Detect which cell encompasses the target text, then output its [x, y] center coordinate. 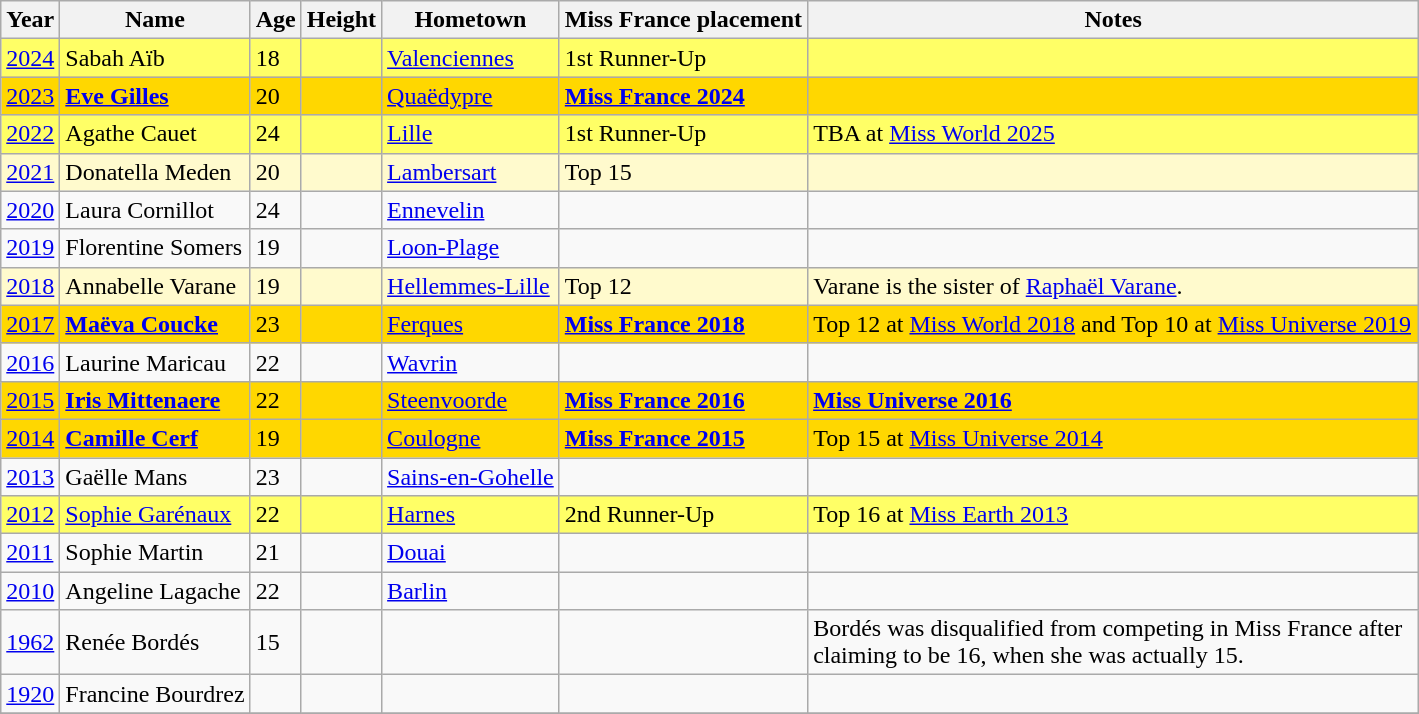
2022 [30, 134]
Iris Mittenaere [155, 400]
Miss France 2015 [683, 438]
Coulogne [471, 438]
Gaëlle Mans [155, 477]
Sabah Aïb [155, 58]
Notes [1114, 20]
Douai [471, 553]
Valenciennes [471, 58]
Barlin [471, 591]
Top 12 at Miss World 2018 and Top 10 at Miss Universe 2019 [1114, 324]
Harnes [471, 515]
2020 [30, 210]
2018 [30, 286]
Name [155, 20]
2013 [30, 477]
2015 [30, 400]
Lille [471, 134]
Varane is the sister of Raphaël Varane. [1114, 286]
Annabelle Varane [155, 286]
Loon-Plage [471, 248]
Laurine Maricau [155, 362]
Donatella Meden [155, 172]
1920 [30, 694]
Top 12 [683, 286]
Agathe Cauet [155, 134]
Eve Gilles [155, 96]
TBA at Miss World 2025 [1114, 134]
Sophie Garénaux [155, 515]
2023 [30, 96]
2019 [30, 248]
Hellemmes-Lille [471, 286]
15 [276, 642]
Francine Bourdrez [155, 694]
Ennevelin [471, 210]
Florentine Somers [155, 248]
Camille Cerf [155, 438]
2016 [30, 362]
Miss France placement [683, 20]
Maëva Coucke [155, 324]
Hometown [471, 20]
Miss France 2016 [683, 400]
Angeline Lagache [155, 591]
Renée Bordés [155, 642]
18 [276, 58]
Quaëdypre [471, 96]
2011 [30, 553]
Sains-en-Gohelle [471, 477]
Bordés was disqualified from competing in Miss France after claiming to be 16, when she was actually 15. [1114, 642]
Laura Cornillot [155, 210]
Age [276, 20]
Steenvoorde [471, 400]
Lambersart [471, 172]
1962 [30, 642]
Top 15 [683, 172]
2014 [30, 438]
Top 16 at Miss Earth 2013 [1114, 515]
2012 [30, 515]
Top 15 at Miss Universe 2014 [1114, 438]
Ferques [471, 324]
Miss Universe 2016 [1114, 400]
2024 [30, 58]
2nd Runner-Up [683, 515]
Year [30, 20]
Miss France 2024 [683, 96]
21 [276, 553]
2010 [30, 591]
Sophie Martin [155, 553]
Miss France 2018 [683, 324]
Height [341, 20]
Wavrin [471, 362]
2017 [30, 324]
2021 [30, 172]
